Detect which cell encompasses the target text, then output its (x, y) center coordinate. 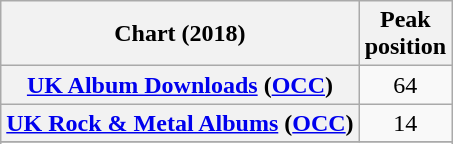
64 (405, 85)
Peak position (405, 34)
Chart (2018) (180, 34)
14 (405, 123)
UK Album Downloads (OCC) (180, 85)
UK Rock & Metal Albums (OCC) (180, 123)
